Return [x, y] of the center of cell containing provided text 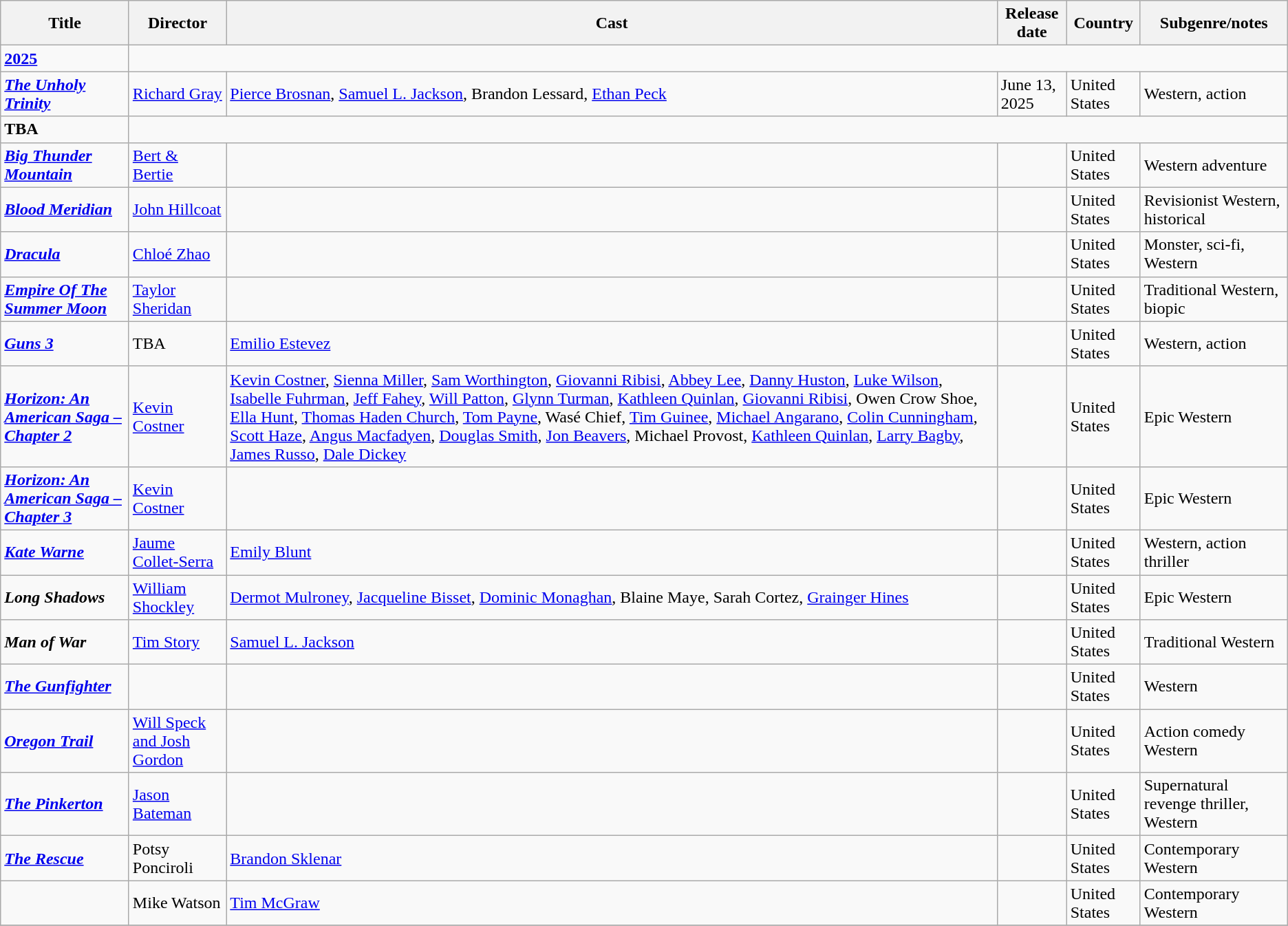
Subgenre/notes [1214, 23]
William Shockley [178, 597]
Richard Gray [178, 94]
Title [65, 23]
Western, action thriller [1214, 552]
Brandon Sklenar [612, 859]
Traditional Western, biopic [1214, 299]
John Hillcoat [178, 209]
Traditional Western [1214, 643]
Dermot Mulroney, Jacqueline Bisset, Dominic Monaghan, Blaine Maye, Sarah Cortez, Grainger Hines [612, 597]
Mike Watson [178, 903]
Action comedy Western [1214, 741]
Western adventure [1214, 165]
Tim McGraw [612, 903]
Oregon Trail [65, 741]
Release date [1032, 23]
Cast [612, 23]
Monster, sci-fi, Western [1214, 255]
Long Shadows [65, 597]
Man of War [65, 643]
Pierce Brosnan, Samuel L. Jackson, Brandon Lessard, Ethan Peck [612, 94]
Big Thunder Mountain [65, 165]
Kate Warne [65, 552]
Blood Meridian [65, 209]
Horizon: An American Saga – Chapter 3 [65, 498]
Revisionist Western, historical [1214, 209]
Tim Story [178, 643]
Horizon: An American Saga – Chapter 2 [65, 416]
Country [1104, 23]
Potsy Ponciroli [178, 859]
2025 [65, 58]
Emilio Estevez [612, 344]
The Rescue [65, 859]
Taylor Sheridan [178, 299]
Jason Bateman [178, 804]
The Gunfighter [65, 687]
Director [178, 23]
Guns 3 [65, 344]
Bert & Bertie [178, 165]
Chloé Zhao [178, 255]
Dracula [65, 255]
June 13, 2025 [1032, 94]
The Pinkerton [65, 804]
Emily Blunt [612, 552]
Will Speck and Josh Gordon [178, 741]
Jaume Collet-Serra [178, 552]
The Unholy Trinity [65, 94]
Supernatural revenge thriller, Western [1214, 804]
Samuel L. Jackson [612, 643]
Western [1214, 687]
Empire Of The Summer Moon [65, 299]
